For the text-containing cell, return its midpoint in [X, Y] coordinate format. 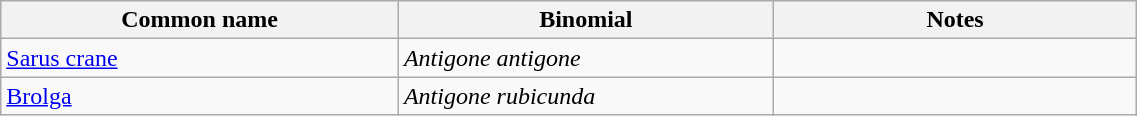
Sarus crane [200, 58]
Antigone antigone [586, 58]
Brolga [200, 96]
Common name [200, 20]
Binomial [586, 20]
Antigone rubicunda [586, 96]
Notes [955, 20]
